Output the [x, y] coordinate of the center of the cell containing the given text.  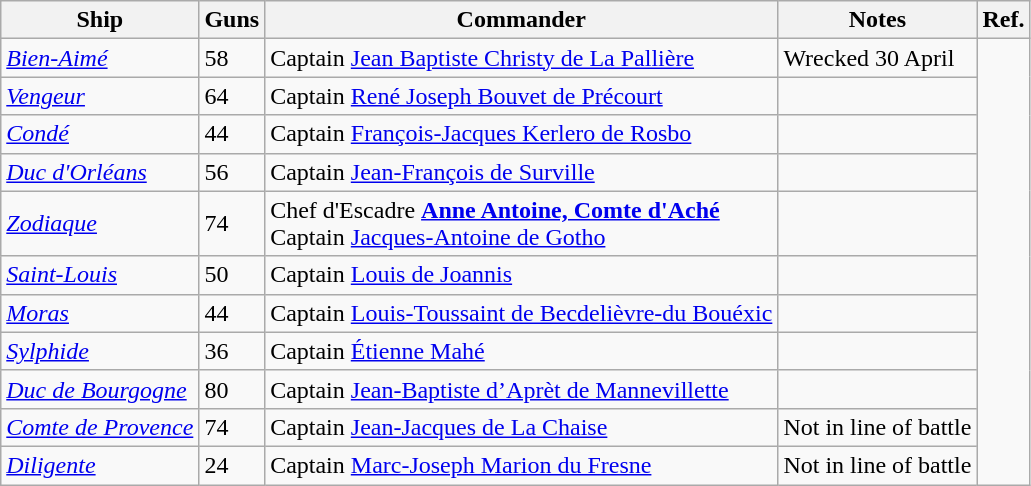
36 [232, 351]
Captain François-Jacques Kerlero de Rosbo [522, 134]
Captain Jean-François de Surville [522, 172]
Notes [878, 20]
Captain Étienne Mahé [522, 351]
80 [232, 389]
Captain Louis-Toussaint de Becdelièvre-du Bouéxic [522, 313]
Guns [232, 20]
24 [232, 465]
Zodiaque [100, 224]
Saint-Louis [100, 275]
Captain Jean-Baptiste d’Aprèt de Mannevillette [522, 389]
Wrecked 30 April [878, 58]
Captain Jean-Jacques de La Chaise [522, 427]
Captain Jean Baptiste Christy de La Pallière [522, 58]
Duc d'Orléans [100, 172]
56 [232, 172]
Bien-Aimé [100, 58]
Ref. [1004, 20]
Condé [100, 134]
Vengeur [100, 96]
Sylphide [100, 351]
Duc de Bourgogne [100, 389]
Captain Louis de Joannis [522, 275]
Moras [100, 313]
Captain René Joseph Bouvet de Précourt [522, 96]
64 [232, 96]
Chef d'Escadre Anne Antoine, Comte d'AchéCaptain Jacques-Antoine de Gotho [522, 224]
Ship [100, 20]
Comte de Provence [100, 427]
Captain Marc-Joseph Marion du Fresne [522, 465]
Diligente [100, 465]
Commander [522, 20]
58 [232, 58]
50 [232, 275]
